Find where the given text appears and provide that cell's center as (X, Y) coordinate. 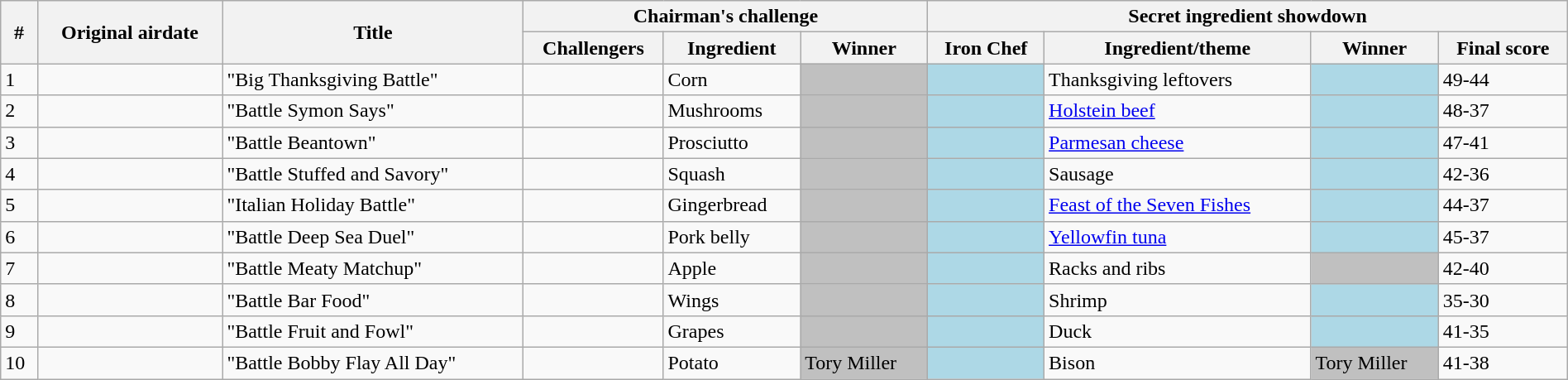
7 (19, 268)
Parmesan cheese (1178, 142)
Corn (732, 79)
"Battle Meaty Matchup" (373, 268)
Duck (1178, 331)
Racks and ribs (1178, 268)
1 (19, 79)
Secret ingredient showdown (1247, 17)
Thanksgiving leftovers (1178, 79)
Shrimp (1178, 300)
41-35 (1503, 331)
8 (19, 300)
Bison (1178, 363)
"Big Thanksgiving Battle" (373, 79)
"Battle Bobby Flay All Day" (373, 363)
35-30 (1503, 300)
Yellowfin tuna (1178, 237)
49-44 (1503, 79)
"Battle Deep Sea Duel" (373, 237)
9 (19, 331)
Apple (732, 268)
Chairman's challenge (726, 17)
Sausage (1178, 174)
6 (19, 237)
48-37 (1503, 111)
Title (373, 32)
Final score (1503, 48)
Original airdate (130, 32)
Feast of the Seven Fishes (1178, 205)
5 (19, 205)
Mushrooms (732, 111)
41-38 (1503, 363)
4 (19, 174)
Ingredient (732, 48)
Pork belly (732, 237)
3 (19, 142)
# (19, 32)
Holstein beef (1178, 111)
Challengers (594, 48)
Gingerbread (732, 205)
"Battle Bar Food" (373, 300)
42-40 (1503, 268)
"Battle Symon Says" (373, 111)
Ingredient/theme (1178, 48)
"Italian Holiday Battle" (373, 205)
42-36 (1503, 174)
Wings (732, 300)
Prosciutto (732, 142)
10 (19, 363)
44-37 (1503, 205)
2 (19, 111)
Grapes (732, 331)
"Battle Fruit and Fowl" (373, 331)
Squash (732, 174)
47-41 (1503, 142)
"Battle Stuffed and Savory" (373, 174)
45-37 (1503, 237)
"Battle Beantown" (373, 142)
Potato (732, 363)
Iron Chef (986, 48)
